For the text-containing cell, return its midpoint in (X, Y) coordinate format. 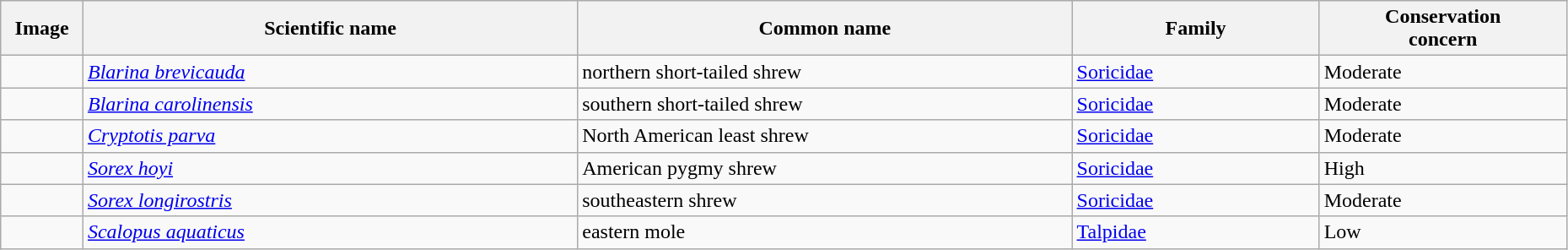
Talpidae (1196, 232)
southern short-tailed shrew (825, 104)
Scientific name (330, 29)
southeastern shrew (825, 200)
Image (42, 29)
North American least shrew (825, 136)
Cryptotis parva (330, 136)
Common name (825, 29)
Sorex hoyi (330, 168)
Blarina brevicauda (330, 72)
Blarina carolinensis (330, 104)
American pygmy shrew (825, 168)
Conservationconcern (1442, 29)
Sorex longirostris (330, 200)
Low (1442, 232)
Family (1196, 29)
northern short-tailed shrew (825, 72)
Scalopus aquaticus (330, 232)
High (1442, 168)
eastern mole (825, 232)
